Return (x, y) of the center of cell containing provided text 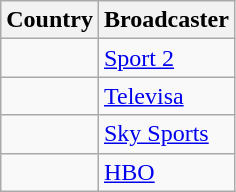
Sky Sports (166, 134)
Sport 2 (166, 58)
Televisa (166, 96)
HBO (166, 172)
Broadcaster (166, 20)
Country (50, 20)
